Output the (x, y) coordinate of the center of the cell containing the given text.  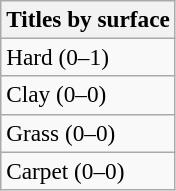
Clay (0–0) (88, 95)
Grass (0–0) (88, 133)
Hard (0–1) (88, 57)
Titles by surface (88, 19)
Carpet (0–0) (88, 170)
